For the text-containing cell, return its midpoint in [X, Y] coordinate format. 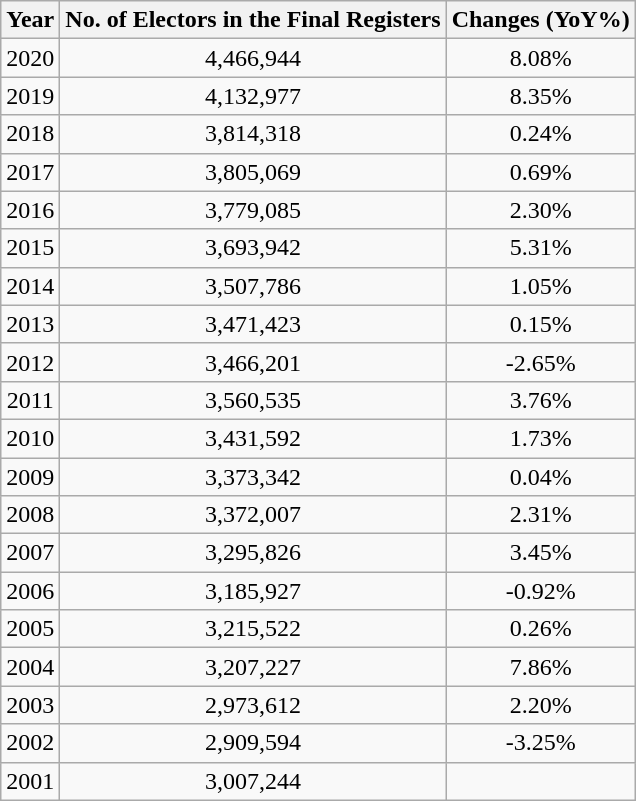
0.69% [540, 172]
No. of Electors in the Final Registers [253, 20]
3,431,592 [253, 438]
-3.25% [540, 743]
3,814,318 [253, 134]
2010 [30, 438]
-2.65% [540, 362]
5.31% [540, 248]
4,132,977 [253, 96]
3,805,069 [253, 172]
2019 [30, 96]
3.45% [540, 553]
3,507,786 [253, 286]
2020 [30, 58]
Year [30, 20]
8.35% [540, 96]
3,779,085 [253, 210]
0.26% [540, 629]
4,466,944 [253, 58]
2017 [30, 172]
3,466,201 [253, 362]
2004 [30, 667]
2,973,612 [253, 705]
3,215,522 [253, 629]
2012 [30, 362]
Changes (YoY%) [540, 20]
2015 [30, 248]
3.76% [540, 400]
2002 [30, 743]
0.15% [540, 324]
0.04% [540, 477]
2018 [30, 134]
3,372,007 [253, 515]
8.08% [540, 58]
3,185,927 [253, 591]
2013 [30, 324]
2001 [30, 781]
3,693,942 [253, 248]
3,007,244 [253, 781]
3,471,423 [253, 324]
3,295,826 [253, 553]
2009 [30, 477]
3,560,535 [253, 400]
1.05% [540, 286]
7.86% [540, 667]
2.20% [540, 705]
2003 [30, 705]
2006 [30, 591]
2011 [30, 400]
0.24% [540, 134]
2014 [30, 286]
2,909,594 [253, 743]
3,207,227 [253, 667]
2005 [30, 629]
2008 [30, 515]
2.30% [540, 210]
2.31% [540, 515]
2007 [30, 553]
2016 [30, 210]
1.73% [540, 438]
-0.92% [540, 591]
3,373,342 [253, 477]
